Locate the cell with the specified text and output its [X, Y] center coordinate. 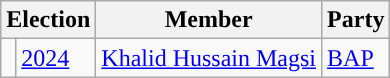
BAP [356, 58]
Khalid Hussain Magsi [209, 58]
Member [209, 20]
2024 [56, 58]
Election [48, 20]
Party [356, 20]
